Determine the (x, y) coordinate at the center of the cell enclosing the given text.  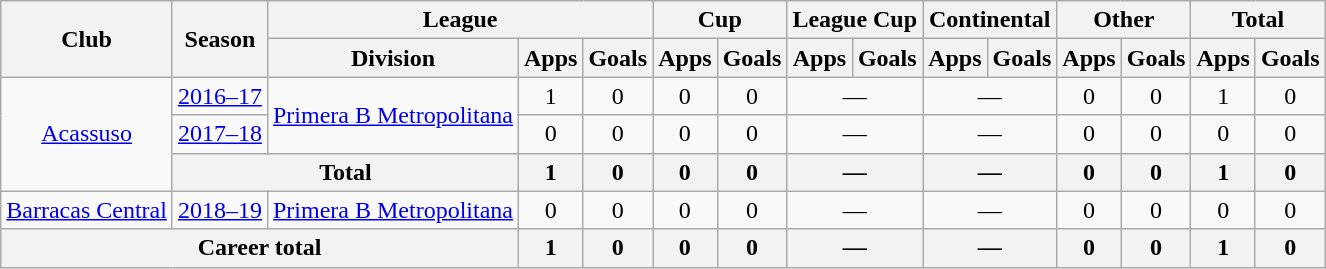
Cup (720, 20)
Acassuso (87, 134)
Club (87, 39)
League Cup (855, 20)
Barracas Central (87, 210)
Career total (260, 248)
2016–17 (220, 96)
Division (392, 58)
Other (1124, 20)
Continental (990, 20)
2018–19 (220, 210)
League (460, 20)
Season (220, 39)
2017–18 (220, 134)
